Identify which cell holds the provided text, then report its (x, y) central coordinate. 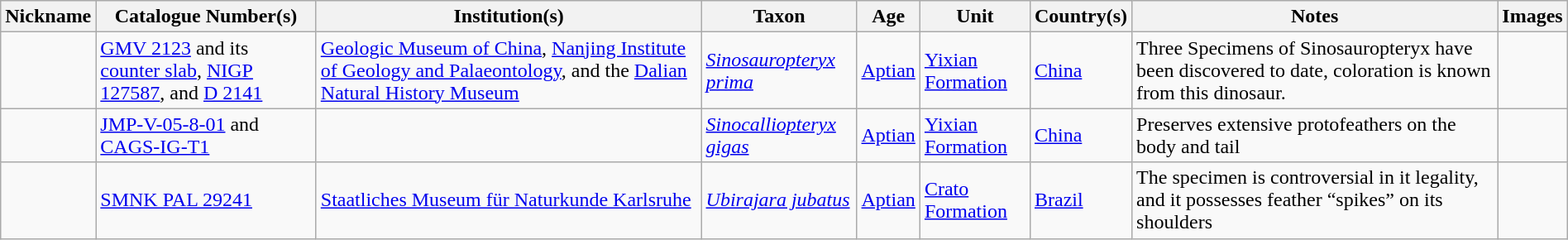
Staatliches Museum für Naturkunde Karlsruhe (509, 200)
Catalogue Number(s) (206, 17)
Unit (974, 17)
SMNK PAL 29241 (206, 200)
Taxon (779, 17)
GMV 2123 and its counter slab, NIGP 127587, and D 2141 (206, 70)
Institution(s) (509, 17)
Sinosauropteryx prima (779, 70)
Crato Formation (974, 200)
The specimen is controversial in it legality, and it possesses feather “spikes” on its shoulders (1315, 200)
Ubirajara jubatus (779, 200)
Brazil (1080, 200)
JMP-V-05-8-01 and CAGS-IG-T1 (206, 136)
Age (888, 17)
Preserves extensive protofeathers on the body and tail (1315, 136)
Nickname (48, 17)
Country(s) (1080, 17)
Three Specimens of Sinosauropteryx have been discovered to date, coloration is known from this dinosaur. (1315, 70)
Notes (1315, 17)
Sinocalliopteryx gigas (779, 136)
Images (1532, 17)
Geologic Museum of China, Nanjing Institute of Geology and Palaeontology, and the Dalian Natural History Museum (509, 70)
